Identify which cell holds the provided text, then report its [x, y] central coordinate. 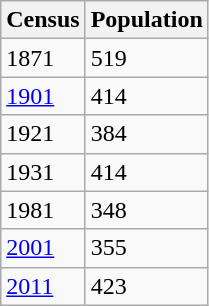
423 [146, 286]
Census [43, 20]
519 [146, 58]
355 [146, 248]
348 [146, 210]
1901 [43, 96]
2001 [43, 248]
1931 [43, 172]
Population [146, 20]
1981 [43, 210]
384 [146, 134]
2011 [43, 286]
1871 [43, 58]
1921 [43, 134]
